Determine the (x, y) coordinate at the center of the cell enclosing the given text.  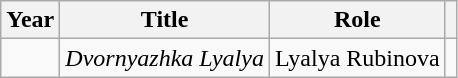
Dvornyazhka Lyalya (165, 58)
Role (357, 20)
Lyalya Rubinova (357, 58)
Title (165, 20)
Year (30, 20)
